Determine the [x, y] coordinate at the center of the cell enclosing the given text.  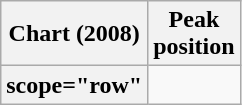
scope="row" [74, 85]
Chart (2008) [74, 34]
Peakposition [194, 34]
